Extract the (X, Y) coordinate from the center of the cell holding the provided text.  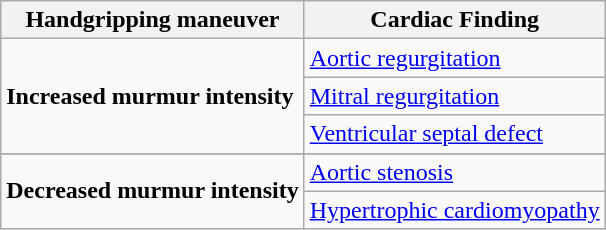
Hypertrophic cardiomyopathy (454, 210)
Aortic stenosis (454, 172)
Cardiac Finding (454, 20)
Increased murmur intensity (152, 96)
Handgripping maneuver (152, 20)
Ventricular septal defect (454, 134)
Mitral regurgitation (454, 96)
Aortic regurgitation (454, 58)
Decreased murmur intensity (152, 191)
